From the cell containing the given text, extract its center point as [x, y] coordinate. 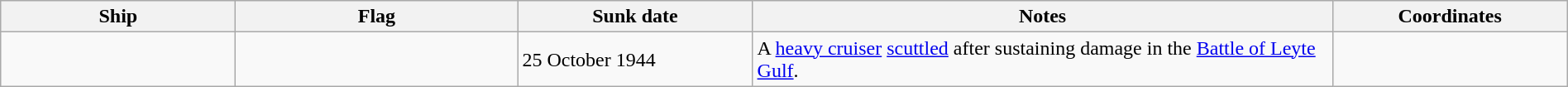
Sunk date [635, 17]
Notes [1042, 17]
Ship [118, 17]
25 October 1944 [635, 60]
Coordinates [1450, 17]
Flag [377, 17]
A heavy cruiser scuttled after sustaining damage in the Battle of Leyte Gulf. [1042, 60]
